Determine the [X, Y] coordinate at the center of the cell enclosing the given text.  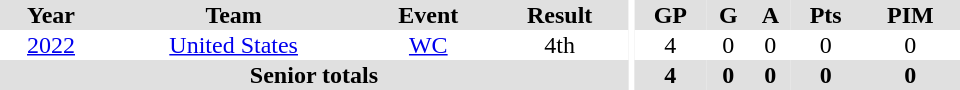
PIM [910, 15]
Pts [826, 15]
GP [670, 15]
G [728, 15]
2022 [51, 45]
United States [234, 45]
4th [560, 45]
Senior totals [314, 75]
Event [428, 15]
Year [51, 15]
Result [560, 15]
WC [428, 45]
Team [234, 15]
A [770, 15]
